Identify which cell holds the provided text, then report its (X, Y) central coordinate. 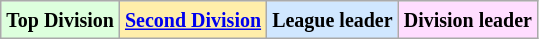
Division leader (468, 20)
Second Division (192, 20)
League leader (333, 20)
Top Division (60, 20)
